Capture the cell that displays the provided text and extract its (X, Y) central coordinate. 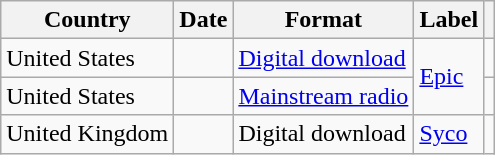
Country (88, 20)
Format (324, 20)
United Kingdom (88, 134)
Date (204, 20)
Epic (449, 77)
Syco (449, 134)
Mainstream radio (324, 96)
Label (449, 20)
